Identify which cell holds the provided text, then report its (X, Y) central coordinate. 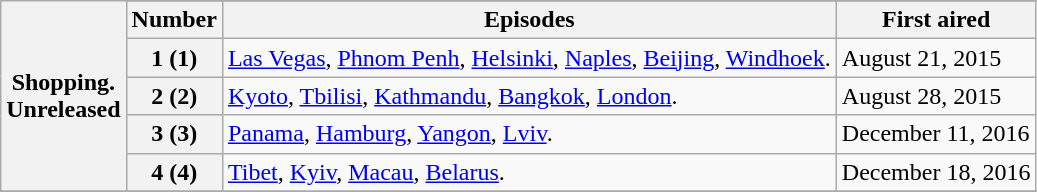
Las Vegas, Phnom Penh, Helsinki, Naples, Beijing, Windhoek. (529, 58)
3 (3) (174, 134)
August 28, 2015 (936, 96)
August 21, 2015 (936, 58)
Number (174, 20)
December 18, 2016 (936, 172)
Tibet, Kyiv, Macau, Belarus. (529, 172)
December 11, 2016 (936, 134)
1 (1) (174, 58)
Episodes (529, 20)
Kyoto, Tbilisi, Kathmandu, Bangkok, London. (529, 96)
2 (2) (174, 96)
Shopping.Unreleased (64, 96)
4 (4) (174, 172)
Panama, Hamburg, Yangon, Lviv. (529, 134)
First aired (936, 20)
